Output the (X, Y) coordinate of the center of the cell containing the given text.  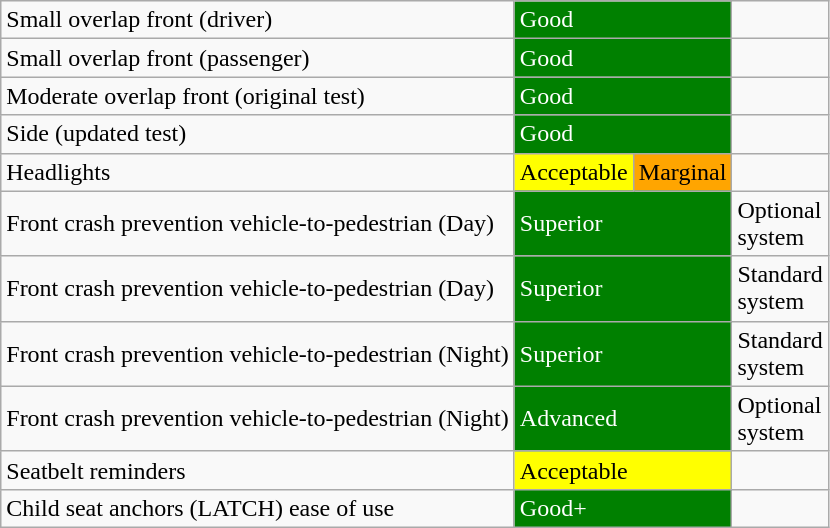
Advanced (623, 418)
Child seat anchors (LATCH) ease of use (258, 508)
Moderate overlap front (original test) (258, 96)
Small overlap front (driver) (258, 20)
Good+ (623, 508)
Headlights (258, 172)
Small overlap front (passenger) (258, 58)
Marginal (682, 172)
Seatbelt reminders (258, 470)
Side (updated test) (258, 134)
